Detect which cell encompasses the target text, then output its (X, Y) center coordinate. 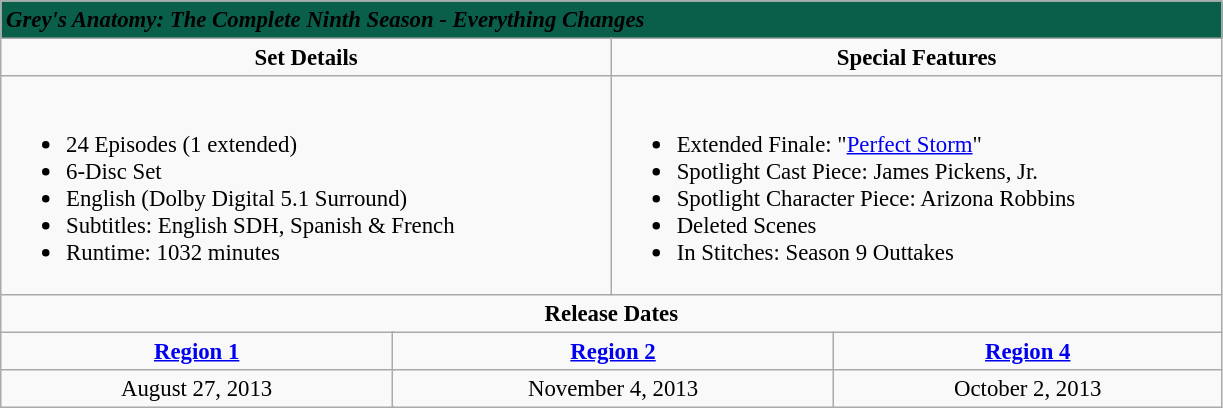
November 4, 2013 (614, 388)
Grey's Anatomy: The Complete Ninth Season - Everything Changes (612, 20)
Release Dates (612, 313)
Region 1 (197, 351)
Special Features (916, 58)
August 27, 2013 (197, 388)
Set Details (306, 58)
October 2, 2013 (1028, 388)
Region 4 (1028, 351)
Region 2 (614, 351)
24 Episodes (1 extended)6-Disc SetEnglish (Dolby Digital 5.1 Surround)Subtitles: English SDH, Spanish & FrenchRuntime: 1032 minutes (306, 185)
